Return (x, y) of the center of cell containing provided text 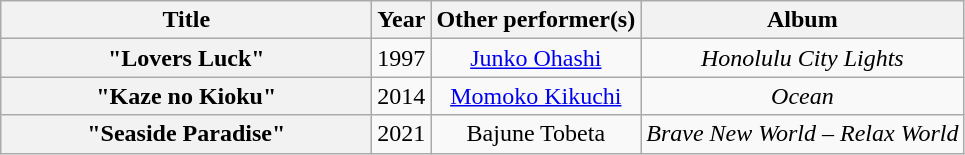
2014 (402, 96)
Honolulu City Lights (802, 58)
2021 (402, 134)
"Kaze no Kioku" (186, 96)
Title (186, 20)
Brave New World – Relax World (802, 134)
"Seaside Paradise" (186, 134)
Bajune Tobeta (536, 134)
Junko Ohashi (536, 58)
Other performer(s) (536, 20)
Year (402, 20)
1997 (402, 58)
"Lovers Luck" (186, 58)
Momoko Kikuchi (536, 96)
Album (802, 20)
Ocean (802, 96)
